Output the (x, y) coordinate of the center of the cell containing the given text.  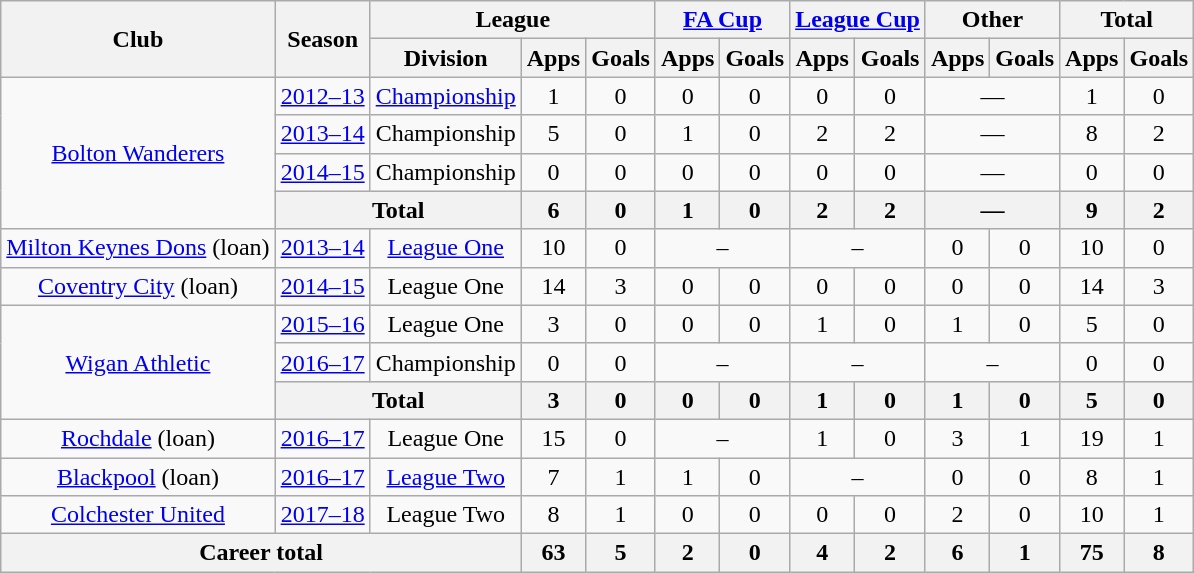
15 (553, 438)
Career total (261, 553)
Blackpool (loan) (138, 477)
League Cup (858, 20)
Season (322, 39)
75 (1092, 553)
Coventry City (loan) (138, 286)
7 (553, 477)
Other (992, 20)
2017–18 (322, 515)
Wigan Athletic (138, 362)
Club (138, 39)
Division (446, 58)
4 (822, 553)
2015–16 (322, 324)
Colchester United (138, 515)
9 (1092, 210)
2012–13 (322, 96)
Milton Keynes Dons (loan) (138, 248)
63 (553, 553)
Bolton Wanderers (138, 153)
FA Cup (722, 20)
League (512, 20)
19 (1092, 438)
Rochdale (loan) (138, 438)
